Detect which cell encompasses the target text, then output its (x, y) center coordinate. 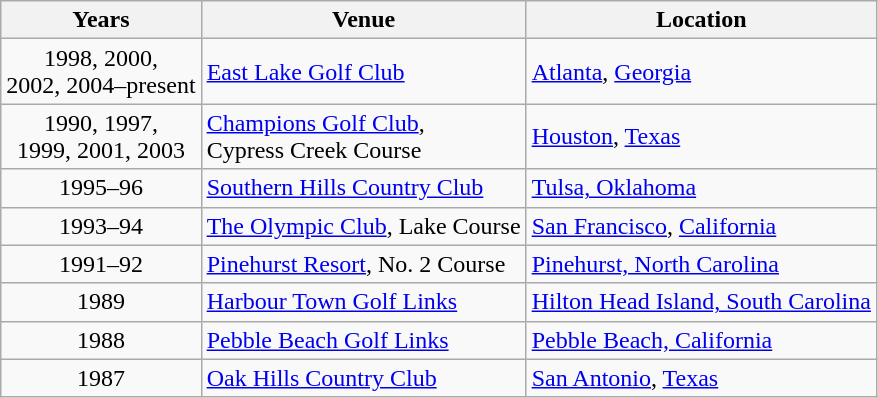
Harbour Town Golf Links (364, 302)
Pebble Beach, California (701, 340)
1988 (101, 340)
1990, 1997,1999, 2001, 2003 (101, 136)
San Francisco, California (701, 226)
Tulsa, Oklahoma (701, 188)
1989 (101, 302)
1991–92 (101, 264)
The Olympic Club, Lake Course (364, 226)
Oak Hills Country Club (364, 378)
Venue (364, 20)
Atlanta, Georgia (701, 72)
Pinehurst Resort, No. 2 Course (364, 264)
1998, 2000,2002, 2004–present (101, 72)
Location (701, 20)
San Antonio, Texas (701, 378)
Southern Hills Country Club (364, 188)
Champions Golf Club,Cypress Creek Course (364, 136)
Hilton Head Island, South Carolina (701, 302)
East Lake Golf Club (364, 72)
Houston, Texas (701, 136)
Pebble Beach Golf Links (364, 340)
Pinehurst, North Carolina (701, 264)
1995–96 (101, 188)
Years (101, 20)
1987 (101, 378)
1993–94 (101, 226)
